Extract the (x, y) coordinate from the center of the cell holding the provided text.  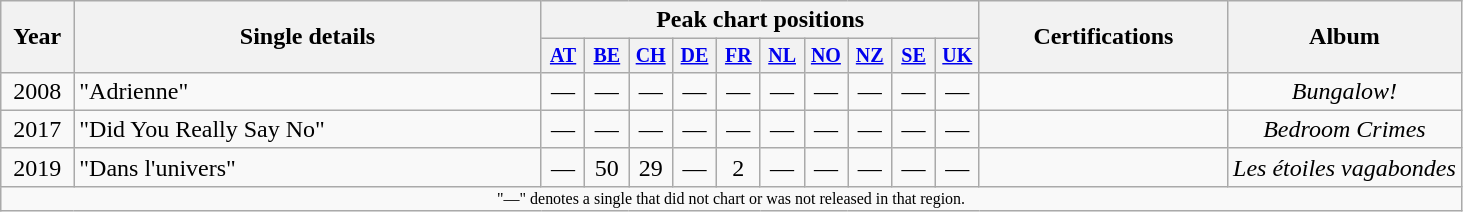
50 (607, 167)
Year (38, 37)
2 (738, 167)
BE (607, 56)
"Dans l'univers" (308, 167)
"Did You Really Say No" (308, 129)
"—" denotes a single that did not chart or was not released in that region. (732, 198)
NL (782, 56)
NO (826, 56)
UK (957, 56)
2019 (38, 167)
AT (563, 56)
Bungalow! (1345, 91)
Peak chart positions (760, 20)
Certifications (1103, 37)
Album (1345, 37)
Les étoiles vagabondes (1345, 167)
29 (651, 167)
"Adrienne" (308, 91)
Single details (308, 37)
FR (738, 56)
Bedroom Crimes (1345, 129)
2008 (38, 91)
2017 (38, 129)
NZ (870, 56)
SE (914, 56)
DE (695, 56)
CH (651, 56)
